Detect which cell encompasses the target text, then output its (X, Y) center coordinate. 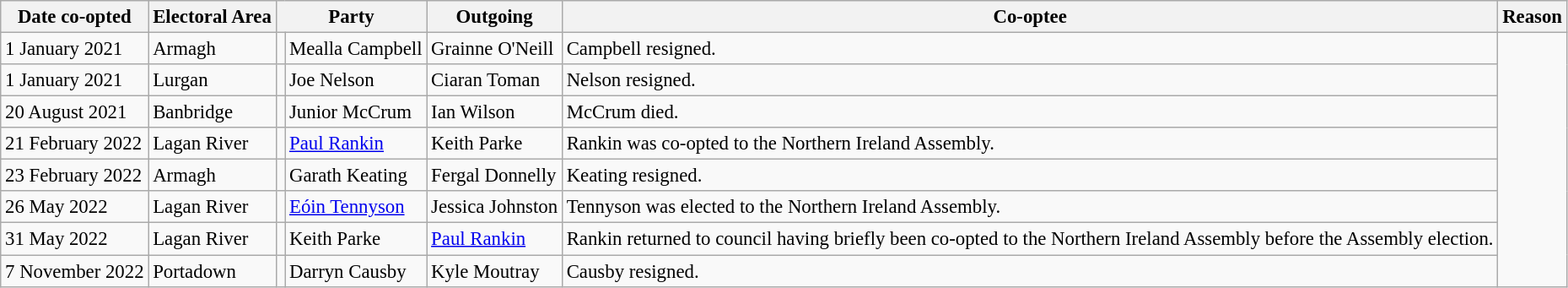
Nelson resigned. (1029, 80)
Keating resigned. (1029, 176)
7 November 2022 (74, 271)
Fergal Donnelly (494, 176)
26 May 2022 (74, 207)
20 August 2021 (74, 112)
Causby resigned. (1029, 271)
Eóin Tennyson (356, 207)
Party (351, 17)
21 February 2022 (74, 144)
Electoral Area (213, 17)
Kyle Moutray (494, 271)
Rankin was co-opted to the Northern Ireland Assembly. (1029, 144)
Ciaran Toman (494, 80)
Portadown (213, 271)
Lurgan (213, 80)
McCrum died. (1029, 112)
Grainne O'Neill (494, 49)
Joe Nelson (356, 80)
Banbridge (213, 112)
Reason (1532, 17)
Tennyson was elected to the Northern Ireland Assembly. (1029, 207)
Garath Keating (356, 176)
23 February 2022 (74, 176)
Date co-opted (74, 17)
Co-optee (1029, 17)
Mealla Campbell (356, 49)
Ian Wilson (494, 112)
Jessica Johnston (494, 207)
31 May 2022 (74, 239)
Campbell resigned. (1029, 49)
Junior McCrum (356, 112)
Darryn Causby (356, 271)
Outgoing (494, 17)
Rankin returned to council having briefly been co-opted to the Northern Ireland Assembly before the Assembly election. (1029, 239)
